For the text-containing cell, return its midpoint in (x, y) coordinate format. 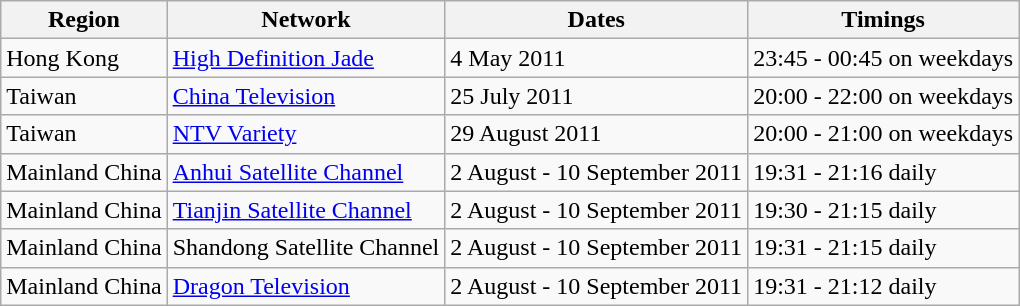
Hong Kong (84, 58)
25 July 2011 (596, 96)
Shandong Satellite Channel (306, 248)
Tianjin Satellite Channel (306, 210)
Network (306, 20)
20:00 - 22:00 on weekdays (884, 96)
Dragon Television (306, 286)
High Definition Jade (306, 58)
29 August 2011 (596, 134)
19:31 - 21:15 daily (884, 248)
20:00 - 21:00 on weekdays (884, 134)
China Television (306, 96)
4 May 2011 (596, 58)
Dates (596, 20)
19:31 - 21:12 daily (884, 286)
19:30 - 21:15 daily (884, 210)
Anhui Satellite Channel (306, 172)
Timings (884, 20)
19:31 - 21:16 daily (884, 172)
NTV Variety (306, 134)
23:45 - 00:45 on weekdays (884, 58)
Region (84, 20)
